Scan for the cell matching the given text and deliver its (X, Y) coordinate at center. 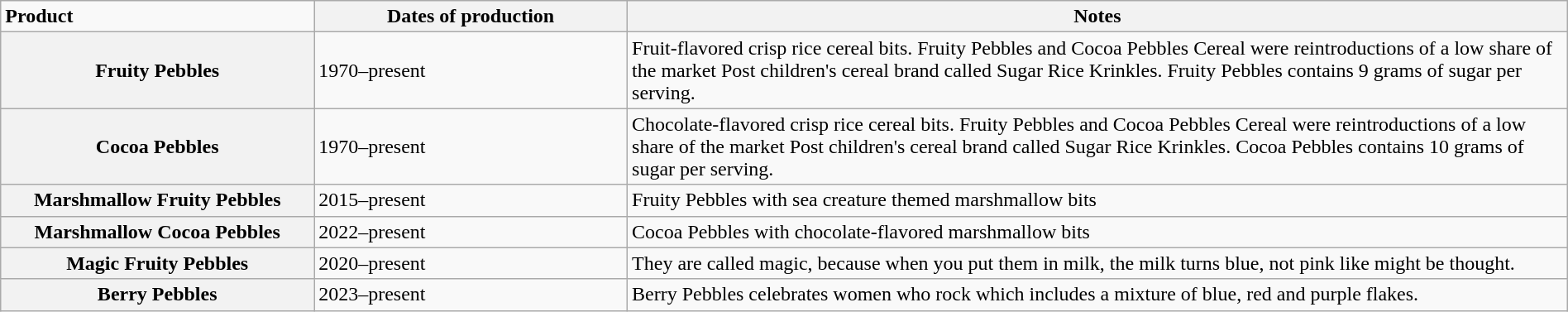
2022–present (471, 232)
Notes (1098, 17)
Fruity Pebbles (157, 70)
Product (157, 17)
2020–present (471, 263)
They are called magic, because when you put them in milk, the milk turns blue, not pink like might be thought. (1098, 263)
Marshmallow Fruity Pebbles (157, 200)
2023–present (471, 295)
2015–present (471, 200)
Fruity Pebbles with sea creature themed marshmallow bits (1098, 200)
Berry Pebbles celebrates women who rock which includes a mixture of blue, red and purple flakes. (1098, 295)
Dates of production (471, 17)
Berry Pebbles (157, 295)
Cocoa Pebbles with chocolate-flavored marshmallow bits (1098, 232)
Cocoa Pebbles (157, 146)
Magic Fruity Pebbles (157, 263)
Marshmallow Cocoa Pebbles (157, 232)
